For the text-containing cell, return its midpoint in (X, Y) coordinate format. 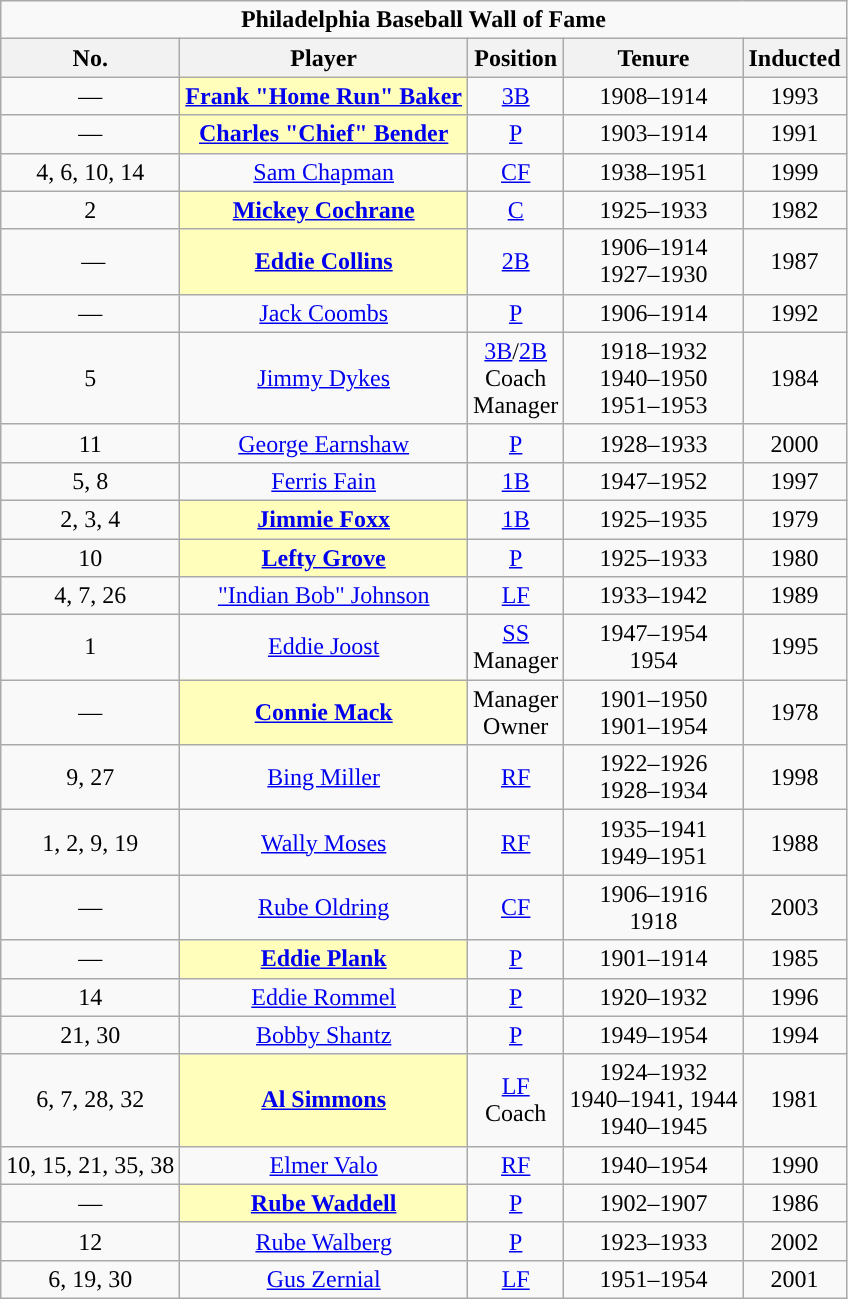
Frank "Home Run" Baker (324, 96)
14 (90, 997)
1979 (794, 519)
Philadelphia Baseball Wall of Fame (424, 20)
1906–19161918 (654, 908)
"Indian Bob" Johnson (324, 596)
1924–19321940–1941, 19441940–1945 (654, 1100)
5, 8 (90, 481)
George Earnshaw (324, 443)
11 (90, 443)
1 (90, 648)
1933–1942 (654, 596)
Rube Oldring (324, 908)
21, 30 (90, 1035)
1947–1952 (654, 481)
Eddie Joost (324, 648)
6, 7, 28, 32 (90, 1100)
10, 15, 21, 35, 38 (90, 1165)
Player (324, 58)
1994 (794, 1035)
2, 3, 4 (90, 519)
1902–1907 (654, 1203)
1986 (794, 1203)
1901–1914 (654, 959)
12 (90, 1241)
Bobby Shantz (324, 1035)
Position (516, 58)
Rube Walberg (324, 1241)
1978 (794, 712)
9, 27 (90, 778)
1906–19141927–1930 (654, 262)
1901–19501901–1954 (654, 712)
Wally Moses (324, 842)
SSManager (516, 648)
4, 7, 26 (90, 596)
ManagerOwner (516, 712)
1985 (794, 959)
1947–19541954 (654, 648)
1980 (794, 557)
1984 (794, 378)
Elmer Valo (324, 1165)
No. (90, 58)
2 (90, 210)
1949–1954 (654, 1035)
Bing Miller (324, 778)
2000 (794, 443)
1903–1914 (654, 134)
2B (516, 262)
10 (90, 557)
3B (516, 96)
2001 (794, 1279)
Rube Waddell (324, 1203)
1987 (794, 262)
1998 (794, 778)
LFCoach (516, 1100)
1935–19411949–1951 (654, 842)
2002 (794, 1241)
Tenure (654, 58)
1993 (794, 96)
1951–1954 (654, 1279)
C (516, 210)
Eddie Rommel (324, 997)
Jack Coombs (324, 313)
3B/2BCoachManager (516, 378)
4, 6, 10, 14 (90, 172)
Jimmie Foxx (324, 519)
1999 (794, 172)
1938–1951 (654, 172)
6, 19, 30 (90, 1279)
Al Simmons (324, 1100)
Eddie Collins (324, 262)
Connie Mack (324, 712)
1990 (794, 1165)
Mickey Cochrane (324, 210)
1920–1932 (654, 997)
1, 2, 9, 19 (90, 842)
1922–19261928–1934 (654, 778)
1925–1935 (654, 519)
1992 (794, 313)
1918–19321940–19501951–1953 (654, 378)
Eddie Plank (324, 959)
1997 (794, 481)
Lefty Grove (324, 557)
1981 (794, 1100)
1923–1933 (654, 1241)
Inducted (794, 58)
1982 (794, 210)
1928–1933 (654, 443)
1991 (794, 134)
1989 (794, 596)
Ferris Fain (324, 481)
1996 (794, 997)
1988 (794, 842)
1906–1914 (654, 313)
1995 (794, 648)
5 (90, 378)
Gus Zernial (324, 1279)
Sam Chapman (324, 172)
1940–1954 (654, 1165)
1908–1914 (654, 96)
Charles "Chief" Bender (324, 134)
Jimmy Dykes (324, 378)
2003 (794, 908)
